Locate the cell with the specified text and output its [X, Y] center coordinate. 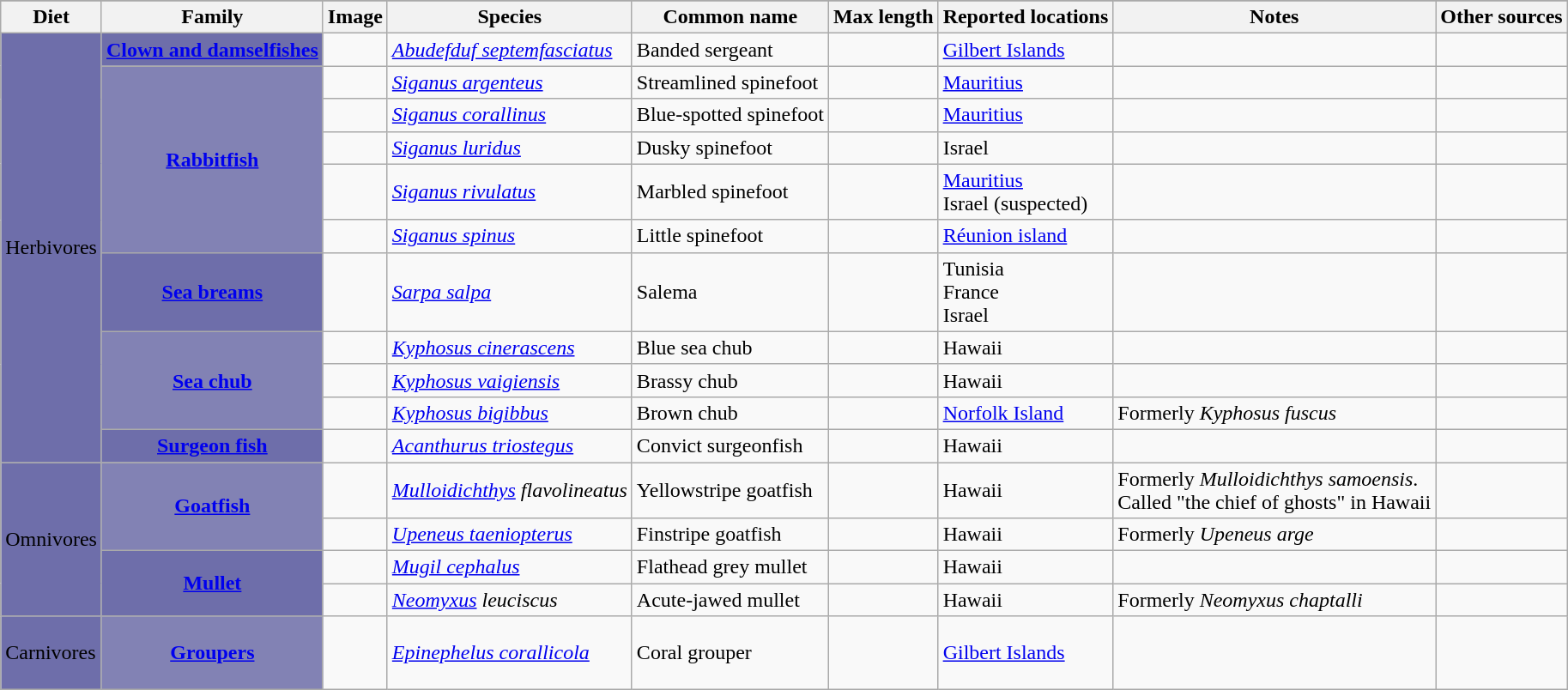
Max length [883, 17]
Clown and damselfishes [212, 50]
Sarpa salpa [510, 292]
Kyphosus cinerascens [510, 348]
Acanthurus triostegus [510, 445]
TunisiaFranceIsrael [1026, 292]
Abudefduf septemfasciatus [510, 50]
Acute-jawed mullet [730, 600]
Other sources [1502, 17]
Image [355, 17]
Mulloidichthys flavolineatus [510, 489]
Upeneus taeniopterus [510, 535]
Formerly Kyphosus fuscus [1274, 413]
Siganus luridus [510, 148]
Marbled spinefoot [730, 192]
Brown chub [730, 413]
Brassy chub [730, 380]
Salema [730, 292]
Carnivores [51, 653]
Little spinefoot [730, 236]
Diet [51, 17]
Common name [730, 17]
Sea breams [212, 292]
Formerly Mulloidichthys samoensis.Called "the chief of ghosts" in Hawaii [1274, 489]
Blue-spotted spinefoot [730, 115]
Omnivores [51, 539]
Mullet [212, 584]
Siganus corallinus [510, 115]
Species [510, 17]
Streamlined spinefoot [730, 82]
Norfolk Island [1026, 413]
Mugil cephalus [510, 567]
Notes [1274, 17]
Family [212, 17]
Flathead grey mullet [730, 567]
Israel [1026, 148]
Finstripe goatfish [730, 535]
Goatfish [212, 506]
Kyphosus bigibbus [510, 413]
Banded sergeant [730, 50]
Mauritius Israel (suspected) [1026, 192]
Formerly Neomyxus chaptalli [1274, 600]
Rabbitfish [212, 160]
Reported locations [1026, 17]
Groupers [212, 653]
Coral grouper [730, 653]
Sea chub [212, 380]
Siganus spinus [510, 236]
Réunion island [1026, 236]
Surgeon fish [212, 445]
Formerly Upeneus arge [1274, 535]
Epinephelus corallicola [510, 653]
Yellowstripe goatfish [730, 489]
Kyphosus vaigiensis [510, 380]
Neomyxus leuciscus [510, 600]
Herbivores [51, 248]
Convict surgeonfish [730, 445]
Dusky spinefoot [730, 148]
Blue sea chub [730, 348]
Siganus argenteus [510, 82]
Siganus rivulatus [510, 192]
